Output the (x, y) coordinate of the center of the cell containing the given text.  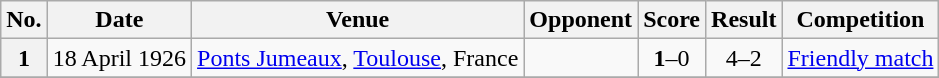
Ponts Jumeaux, Toulouse, France (358, 58)
Venue (358, 20)
Score (672, 20)
Result (744, 20)
Friendly match (860, 58)
Date (119, 20)
4–2 (744, 58)
1 (24, 58)
18 April 1926 (119, 58)
1–0 (672, 58)
No. (24, 20)
Opponent (581, 20)
Competition (860, 20)
